Detect which cell encompasses the target text, then output its [X, Y] center coordinate. 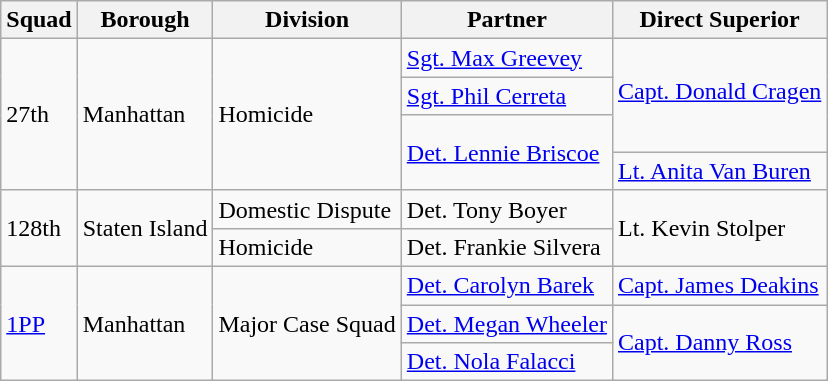
Capt. James Deakins [719, 285]
Major Case Squad [307, 323]
27th [39, 115]
Capt. Donald Cragen [719, 77]
Borough [145, 20]
Det. Frankie Silvera [506, 247]
128th [39, 228]
Lt. Kevin Stolper [719, 228]
Domestic Dispute [307, 209]
Det. Lennie Briscoe [506, 152]
Lt. Anita Van Buren [719, 171]
Sgt. Phil Cerreta [506, 96]
Det. Megan Wheeler [506, 323]
Squad [39, 20]
Sgt. Max Greevey [506, 58]
Division [307, 20]
Capt. Danny Ross [719, 342]
Det. Tony Boyer [506, 209]
Direct Superior [719, 20]
Staten Island [145, 228]
Det. Carolyn Barek [506, 285]
Det. Nola Falacci [506, 362]
Partner [506, 20]
1PP [39, 323]
